Find where the given text appears and provide that cell's center as (X, Y) coordinate. 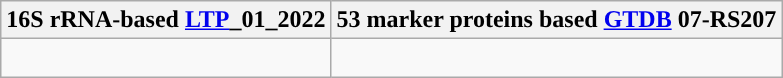
16S rRNA-based LTP_01_2022 (166, 20)
53 marker proteins based GTDB 07-RS207 (556, 20)
